Identify which cell holds the provided text, then report its (x, y) central coordinate. 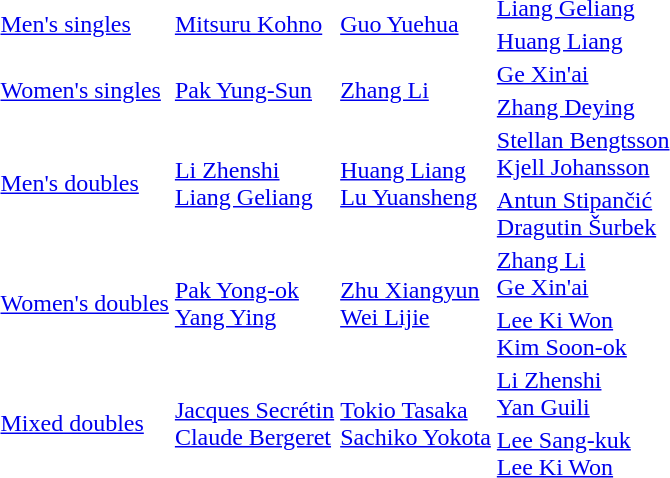
Pak Yung-Sun (254, 90)
Zhu Xiangyun Wei Lijie (416, 304)
Li Zhenshi Liang Geliang (254, 184)
Zhang Li (416, 90)
Pak Yong-ok Yang Ying (254, 304)
Huang Liang Lu Yuansheng (416, 184)
